Detect which cell encompasses the target text, then output its [X, Y] center coordinate. 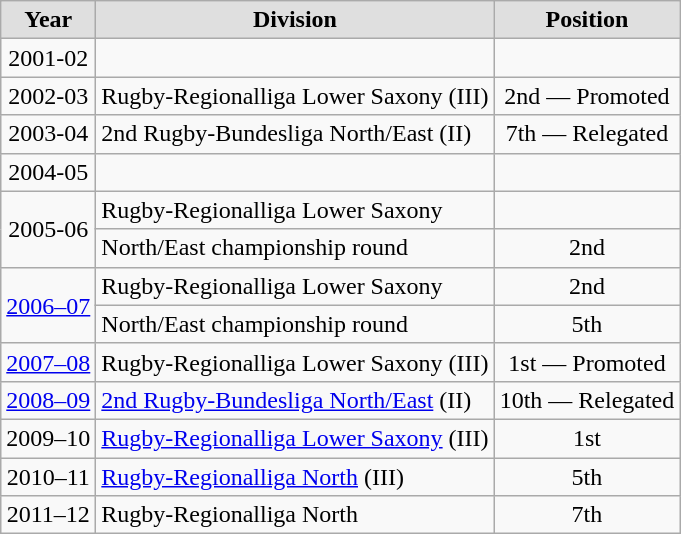
2002-03 [48, 96]
Division [295, 20]
1st — Promoted [587, 362]
2003-04 [48, 134]
2004-05 [48, 172]
2005-06 [48, 229]
2007–08 [48, 362]
10th — Relegated [587, 400]
1st [587, 438]
2009–10 [48, 438]
Rugby-Regionalliga North (III) [295, 477]
2nd — Promoted [587, 96]
2001-02 [48, 58]
7th — Relegated [587, 134]
Position [587, 20]
2008–09 [48, 400]
Year [48, 20]
7th [587, 515]
2010–11 [48, 477]
Rugby-Regionalliga North [295, 515]
2006–07 [48, 305]
2011–12 [48, 515]
